Determine the [X, Y] coordinate at the center of the cell enclosing the given text.  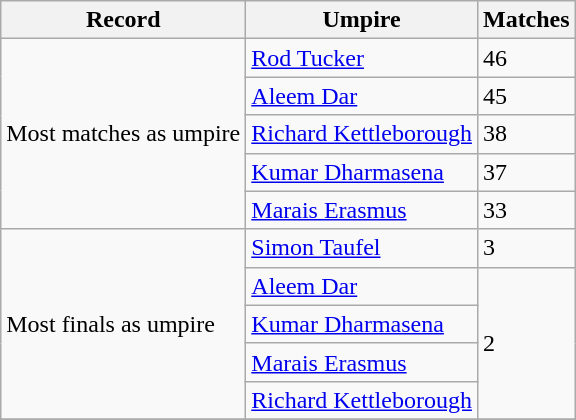
46 [526, 58]
Record [124, 20]
Rod Tucker [362, 58]
2 [526, 343]
Most finals as umpire [124, 324]
33 [526, 210]
Umpire [362, 20]
Most matches as umpire [124, 134]
37 [526, 172]
45 [526, 96]
3 [526, 248]
Simon Taufel [362, 248]
Matches [526, 20]
38 [526, 134]
